Extract the (x, y) coordinate from the center of the cell holding the provided text.  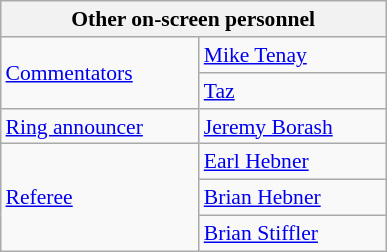
Referee (100, 198)
Taz (292, 91)
Brian Stiffler (292, 233)
Mike Tenay (292, 55)
Brian Hebner (292, 197)
Jeremy Borash (292, 126)
Other on-screen personnel (194, 19)
Commentators (100, 72)
Earl Hebner (292, 162)
Ring announcer (100, 126)
